Return [X, Y] of the center of cell containing provided text 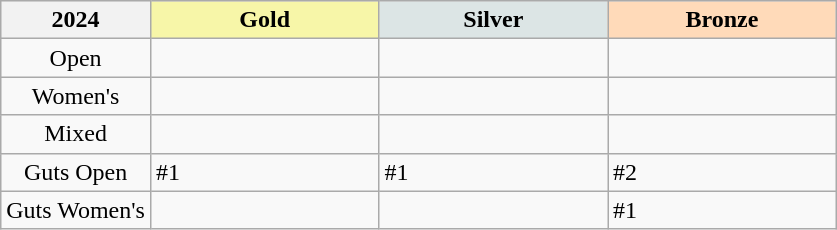
Open [76, 58]
Guts Women's [76, 210]
#2 [722, 172]
Gold [264, 20]
Women's [76, 96]
2024 [76, 20]
Mixed [76, 134]
Bronze [722, 20]
Guts Open [76, 172]
Silver [494, 20]
